For the text-containing cell, return its midpoint in (X, Y) coordinate format. 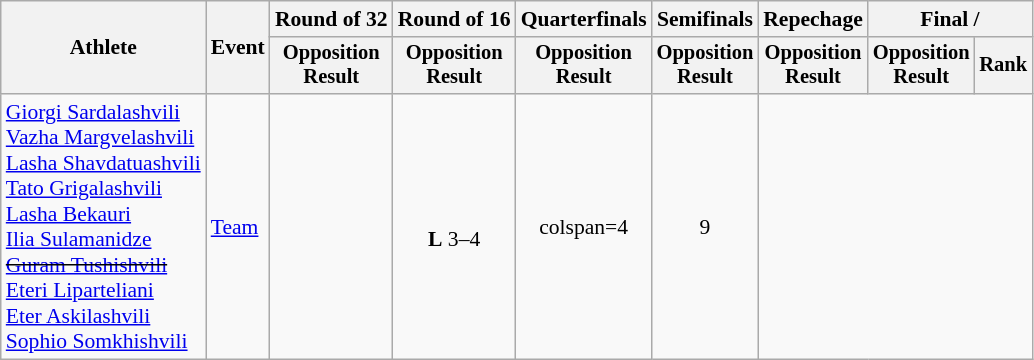
Rank (1003, 66)
Quarterfinals (584, 19)
Athlete (104, 48)
colspan=4 (584, 226)
Repechage (813, 19)
Team (238, 226)
Event (238, 48)
Round of 32 (332, 19)
Semifinals (706, 19)
9 (706, 226)
Round of 16 (454, 19)
Final / (950, 19)
L 3–4 (454, 226)
